Search for the cell housing the specified text and yield its (X, Y) center coordinate. 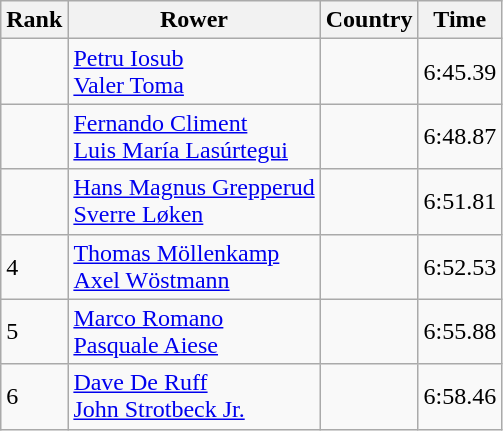
Hans Magnus GrepperudSverre Løken (194, 202)
5 (34, 332)
Marco RomanoPasquale Aiese (194, 332)
Fernando ClimentLuis María Lasúrtegui (194, 136)
4 (34, 266)
Country (369, 20)
6:58.46 (460, 396)
6:52.53 (460, 266)
6 (34, 396)
Time (460, 20)
Dave De RuffJohn Strotbeck Jr. (194, 396)
6:51.81 (460, 202)
Petru IosubValer Toma (194, 72)
Rower (194, 20)
Thomas MöllenkampAxel Wöstmann (194, 266)
6:45.39 (460, 72)
Rank (34, 20)
6:48.87 (460, 136)
6:55.88 (460, 332)
